Search for the cell housing the specified text and yield its [x, y] center coordinate. 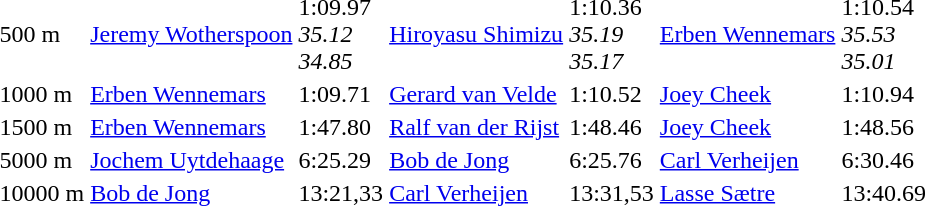
1:47.80 [341, 127]
Gerard van Velde [476, 94]
1:09.71 [341, 94]
6:25.76 [612, 160]
Carl Verheijen [748, 160]
Jochem Uytdehaage [192, 160]
Bob de Jong [476, 160]
1:10.52 [612, 94]
Ralf van der Rijst [476, 127]
1:48.46 [612, 127]
6:25.29 [341, 160]
